Return the [X, Y] coordinate for the center point of the cell that contains the specified text.  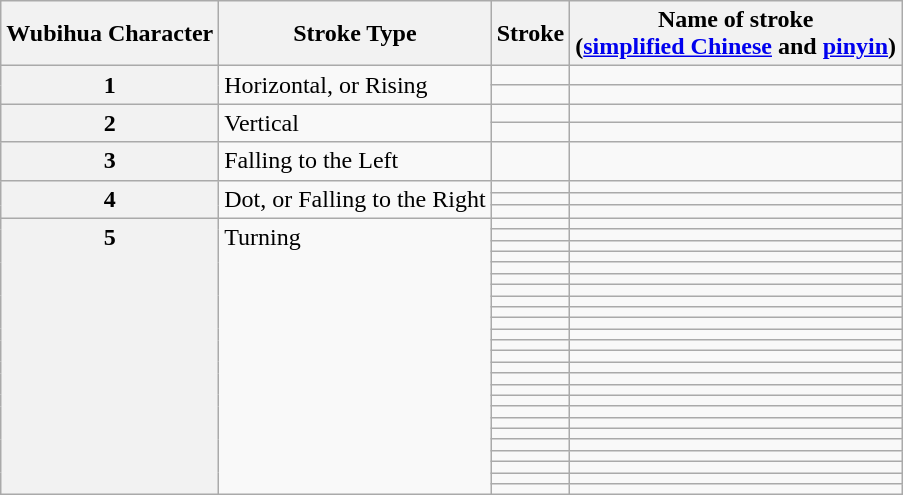
Name of stroke(simplified Chinese and pinyin) [736, 34]
Turning [355, 356]
Dot, or Falling to the Right [355, 199]
Falling to the Left [355, 161]
4 [110, 199]
Vertical [355, 123]
1 [110, 85]
Stroke Type [355, 34]
Horizontal, or Rising [355, 85]
3 [110, 161]
2 [110, 123]
Stroke [530, 34]
5 [110, 356]
Wubihua Character [110, 34]
